Capture the cell that displays the provided text and extract its (x, y) central coordinate. 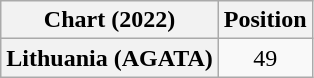
Lithuania (AGATA) (110, 58)
Position (265, 20)
Chart (2022) (110, 20)
49 (265, 58)
